Scan for the cell matching the given text and deliver its (X, Y) coordinate at center. 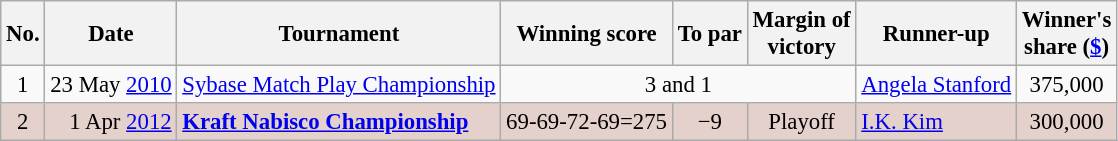
2 (23, 122)
To par (710, 34)
Playoff (802, 122)
No. (23, 34)
300,000 (1067, 122)
Winning score (587, 34)
Date (111, 34)
375,000 (1067, 85)
Angela Stanford (936, 85)
3 and 1 (678, 85)
Tournament (339, 34)
Kraft Nabisco Championship (339, 122)
1 Apr 2012 (111, 122)
Sybase Match Play Championship (339, 85)
1 (23, 85)
Winner'sshare ($) (1067, 34)
I.K. Kim (936, 122)
Runner-up (936, 34)
69-69-72-69=275 (587, 122)
−9 (710, 122)
23 May 2010 (111, 85)
Margin ofvictory (802, 34)
